From the cell containing the given text, extract its center point as [x, y] coordinate. 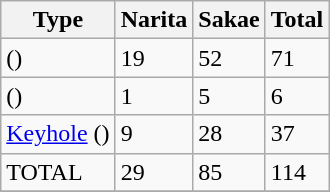
Sakae [229, 20]
28 [229, 134]
9 [154, 134]
6 [297, 96]
5 [229, 96]
85 [229, 172]
114 [297, 172]
19 [154, 58]
52 [229, 58]
Total [297, 20]
29 [154, 172]
37 [297, 134]
Keyhole () [58, 134]
1 [154, 96]
Type [58, 20]
TOTAL [58, 172]
71 [297, 58]
Narita [154, 20]
